Capture the cell that displays the provided text and extract its (x, y) central coordinate. 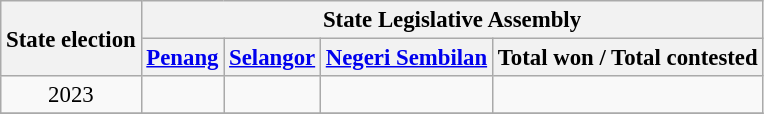
Selangor (272, 58)
Penang (182, 58)
Total won / Total contested (628, 58)
Negeri Sembilan (406, 58)
State Legislative Assembly (452, 20)
State election (71, 38)
2023 (71, 95)
